Return the [x, y] coordinate for the center point of the cell that contains the specified text.  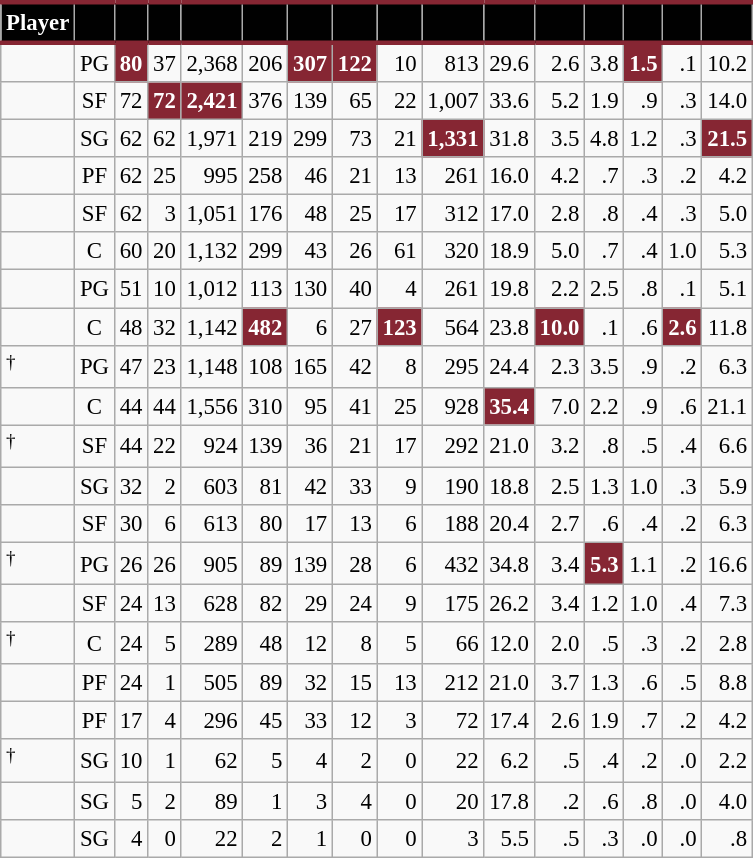
123 [400, 327]
82 [266, 604]
19.8 [509, 289]
564 [453, 327]
292 [453, 446]
47 [130, 366]
188 [453, 524]
66 [453, 643]
2.7 [559, 524]
21.5 [727, 139]
813 [453, 62]
603 [212, 486]
108 [266, 366]
432 [453, 563]
1,132 [212, 251]
505 [212, 683]
1,331 [453, 139]
212 [453, 683]
1,051 [212, 214]
1,971 [212, 139]
6.2 [509, 761]
41 [354, 406]
27 [354, 327]
16.0 [509, 176]
14.0 [727, 101]
175 [453, 604]
258 [266, 176]
219 [266, 139]
295 [453, 366]
17.8 [509, 801]
130 [310, 289]
35.4 [509, 406]
Player [38, 22]
8.8 [727, 683]
1,142 [212, 327]
1.1 [644, 563]
2.0 [559, 643]
206 [266, 62]
165 [310, 366]
15 [354, 683]
905 [212, 563]
37 [164, 62]
4.8 [604, 139]
613 [212, 524]
21.1 [727, 406]
12.0 [509, 643]
628 [212, 604]
60 [130, 251]
81 [266, 486]
376 [266, 101]
10.2 [727, 62]
3.8 [604, 62]
310 [266, 406]
3.7 [559, 683]
10.0 [559, 327]
1,007 [453, 101]
29 [310, 604]
23 [164, 366]
23.8 [509, 327]
11.8 [727, 327]
5.2 [559, 101]
18.9 [509, 251]
95 [310, 406]
4.0 [727, 801]
45 [266, 721]
1,556 [212, 406]
320 [453, 251]
2,421 [212, 101]
924 [212, 446]
51 [130, 289]
17.0 [509, 214]
1,012 [212, 289]
26.2 [509, 604]
1,148 [212, 366]
5.5 [509, 838]
5.1 [727, 289]
1.5 [644, 62]
33.6 [509, 101]
30 [130, 524]
43 [310, 251]
113 [266, 289]
190 [453, 486]
296 [212, 721]
31.8 [509, 139]
307 [310, 62]
2.3 [559, 366]
17.4 [509, 721]
7.0 [559, 406]
73 [354, 139]
36 [310, 446]
995 [212, 176]
6.6 [727, 446]
20.4 [509, 524]
46 [310, 176]
16.6 [727, 563]
289 [212, 643]
29.6 [509, 62]
28 [354, 563]
482 [266, 327]
61 [400, 251]
2,368 [212, 62]
34.8 [509, 563]
122 [354, 62]
18.8 [509, 486]
40 [354, 289]
65 [354, 101]
3.2 [559, 446]
928 [453, 406]
5.9 [727, 486]
312 [453, 214]
176 [266, 214]
24.4 [509, 366]
7.3 [727, 604]
